Provide the (X, Y) coordinate of the cell's center where the given text is located.  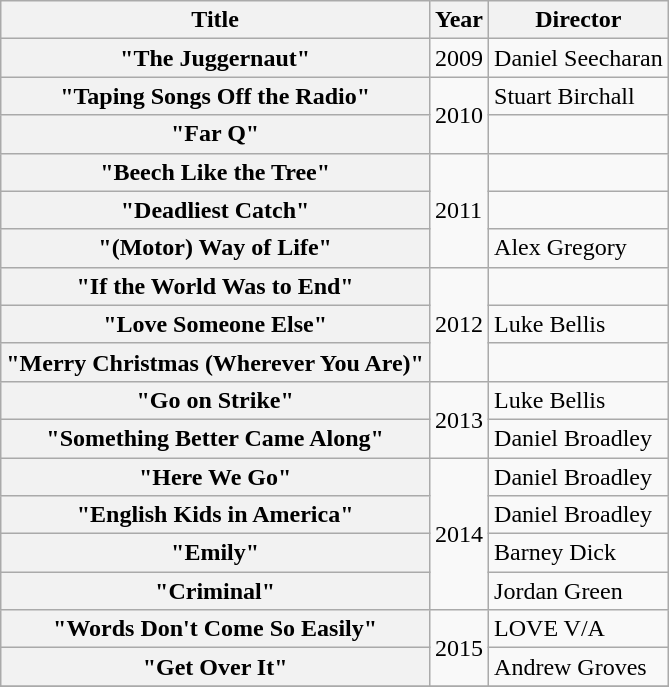
2011 (458, 210)
"Words Don't Come So Easily" (216, 629)
"Deadliest Catch" (216, 210)
2015 (458, 648)
Alex Gregory (579, 248)
"Emily" (216, 553)
"Far Q" (216, 134)
Daniel Seecharan (579, 58)
"Something Better Came Along" (216, 438)
"Criminal" (216, 591)
2009 (458, 58)
"Get Over It" (216, 667)
"English Kids in America" (216, 515)
"The Juggernaut" (216, 58)
"Love Someone Else" (216, 324)
"Here We Go" (216, 477)
"If the World Was to End" (216, 286)
2014 (458, 534)
Stuart Birchall (579, 96)
2012 (458, 324)
Jordan Green (579, 591)
Director (579, 20)
"(Motor) Way of Life" (216, 248)
2010 (458, 115)
"Beech Like the Tree" (216, 172)
"Taping Songs Off the Radio" (216, 96)
Year (458, 20)
LOVE V/A (579, 629)
"Merry Christmas (Wherever You Are)" (216, 362)
Barney Dick (579, 553)
Title (216, 20)
2013 (458, 419)
Andrew Groves (579, 667)
"Go on Strike" (216, 400)
